Extract the (x, y) coordinate from the center of the cell holding the provided text.  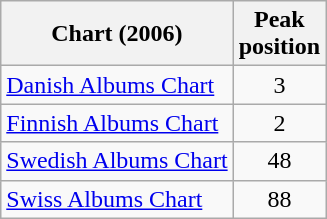
Chart (2006) (117, 34)
2 (279, 123)
Finnish Albums Chart (117, 123)
Peakposition (279, 34)
48 (279, 161)
Swiss Albums Chart (117, 199)
Swedish Albums Chart (117, 161)
Danish Albums Chart (117, 85)
3 (279, 85)
88 (279, 199)
